Scan for the cell matching the given text and deliver its (x, y) coordinate at center. 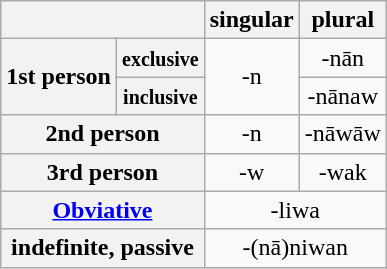
-wak (342, 172)
-liwa (295, 210)
3rd person (102, 172)
exclusive (160, 58)
1st person (59, 77)
indefinite, passive (102, 248)
2nd person (102, 134)
inclusive (160, 96)
-nānaw (342, 96)
-nāwāw (342, 134)
-nān (342, 58)
-(nā)niwan (295, 248)
singular (252, 20)
-w (252, 172)
plural (342, 20)
Obviative (102, 210)
